Detect which cell encompasses the target text, then output its [x, y] center coordinate. 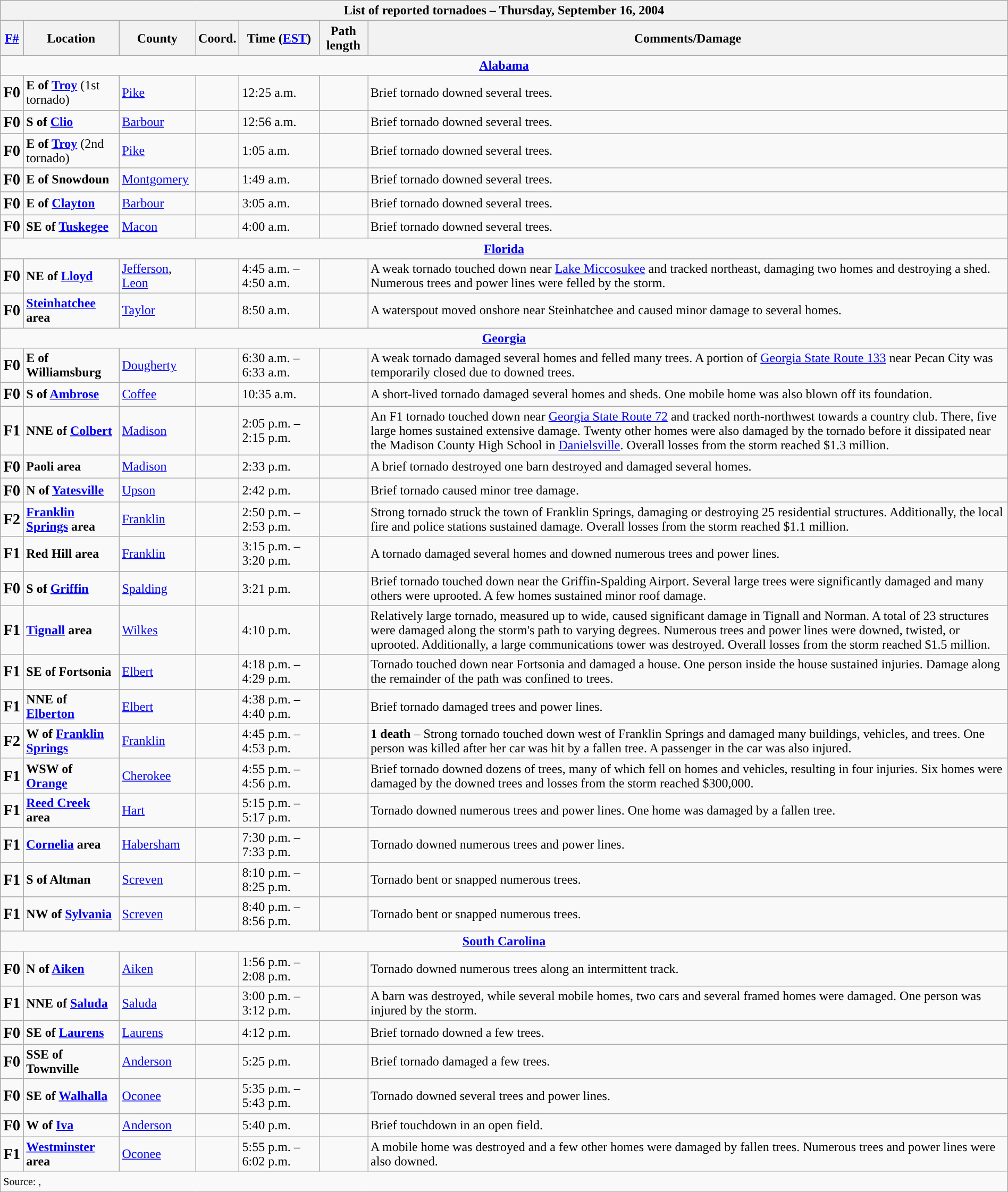
Coffee [157, 394]
Reed Creek area [71, 810]
Franklin Springs area [71, 519]
8:10 p.m. – 8:25 p.m. [279, 879]
Saluda [157, 1004]
2:05 p.m. – 2:15 p.m. [279, 431]
Time (EST) [279, 38]
Spalding [157, 588]
E of Troy (2nd tornado) [71, 151]
3:15 p.m. – 3:20 p.m. [279, 554]
Tornado downed several trees and power lines. [688, 1096]
Path length [343, 38]
SE of Walhalla [71, 1096]
5:25 p.m. [279, 1061]
1:49 a.m. [279, 180]
5:55 p.m. – 6:02 p.m. [279, 1154]
Macon [157, 226]
SE of Fortsonia [71, 672]
A tornado damaged several homes and downed numerous trees and power lines. [688, 554]
7:30 p.m. – 7:33 p.m. [279, 844]
Source: , [504, 1181]
Tornado downed numerous trees along an intermittent track. [688, 969]
Brief tornado damaged trees and power lines. [688, 706]
SE of Laurens [71, 1032]
Westminster area [71, 1154]
Comments/Damage [688, 38]
W of Franklin Springs [71, 741]
Red Hill area [71, 554]
N of Yatesville [71, 490]
Brief tornado damaged a few trees. [688, 1061]
E of Troy (1st tornado) [71, 93]
Taylor [157, 310]
W of Iva [71, 1125]
Laurens [157, 1032]
Alabama [504, 65]
12:25 a.m. [279, 93]
NW of Sylvania [71, 914]
NE of Lloyd [71, 275]
E of Snowdoun [71, 180]
F# [12, 38]
SSE of Townville [71, 1061]
A mobile home was destroyed and a few other homes were damaged by fallen trees. Numerous trees and power lines were also downed. [688, 1154]
Montgomery [157, 180]
4:45 p.m. – 4:53 p.m. [279, 741]
6:30 a.m. – 6:33 a.m. [279, 366]
NNE of Elberton [71, 706]
Cherokee [157, 775]
Brief tornado caused minor tree damage. [688, 490]
4:18 p.m. – 4:29 p.m. [279, 672]
A barn was destroyed, while several mobile homes, two cars and several framed homes were damaged. One person was injured by the storm. [688, 1004]
2:33 p.m. [279, 467]
5:15 p.m. – 5:17 p.m. [279, 810]
Location [71, 38]
Tornado downed numerous trees and power lines. One home was damaged by a fallen tree. [688, 810]
NNE of Saluda [71, 1004]
E of Williamsburg [71, 366]
4:45 a.m. – 4:50 a.m. [279, 275]
1:05 a.m. [279, 151]
South Carolina [504, 942]
Jefferson, Leon [157, 275]
1:56 p.m. – 2:08 p.m. [279, 969]
4:12 p.m. [279, 1032]
Brief tornado downed a few trees. [688, 1032]
Aiken [157, 969]
County [157, 38]
4:00 a.m. [279, 226]
8:40 p.m. – 8:56 p.m. [279, 914]
Coord. [217, 38]
WSW of Orange [71, 775]
Habersham [157, 844]
A brief tornado destroyed one barn destroyed and damaged several homes. [688, 467]
Paoli area [71, 467]
S of Clio [71, 122]
Upson [157, 490]
Tignall area [71, 630]
10:35 a.m. [279, 394]
N of Aiken [71, 969]
4:10 p.m. [279, 630]
Steinhatchee area [71, 310]
Brief touchdown in an open field. [688, 1125]
4:55 p.m. – 4:56 p.m. [279, 775]
S of Altman [71, 879]
2:42 p.m. [279, 490]
Florida [504, 248]
4:38 p.m. – 4:40 p.m. [279, 706]
List of reported tornadoes – Thursday, September 16, 2004 [504, 11]
A waterspout moved onshore near Steinhatchee and caused minor damage to several homes. [688, 310]
NNE of Colbert [71, 431]
3:00 p.m. – 3:12 p.m. [279, 1004]
Tornado downed numerous trees and power lines. [688, 844]
Georgia [504, 338]
3:21 p.m. [279, 588]
S of Ambrose [71, 394]
Hart [157, 810]
SE of Tuskegee [71, 226]
2:50 p.m. – 2:53 p.m. [279, 519]
5:35 p.m. – 5:43 p.m. [279, 1096]
5:40 p.m. [279, 1125]
12:56 a.m. [279, 122]
3:05 a.m. [279, 203]
Dougherty [157, 366]
S of Griffin [71, 588]
8:50 a.m. [279, 310]
A short-lived tornado damaged several homes and sheds. One mobile home was also blown off its foundation. [688, 394]
Wilkes [157, 630]
E of Clayton [71, 203]
Cornelia area [71, 844]
